Return the [X, Y] coordinate for the center point of the cell that contains the specified text.  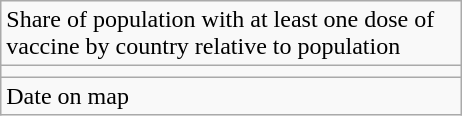
Share of population with at least one dose of vaccine by country relative to population [232, 34]
Date on map [232, 96]
